Return (X, Y) of the center of cell containing provided text 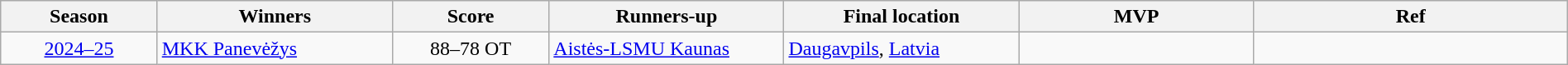
Final location (901, 17)
Runners-up (667, 17)
MKK Panevėžys (275, 48)
Ref (1411, 17)
Winners (275, 17)
Score (470, 17)
MVP (1136, 17)
Season (79, 17)
Daugavpils, Latvia (901, 48)
88–78 OT (470, 48)
Aistės-LSMU Kaunas (667, 48)
2024–25 (79, 48)
